Return the [x, y] coordinate for the center point of the cell that contains the specified text.  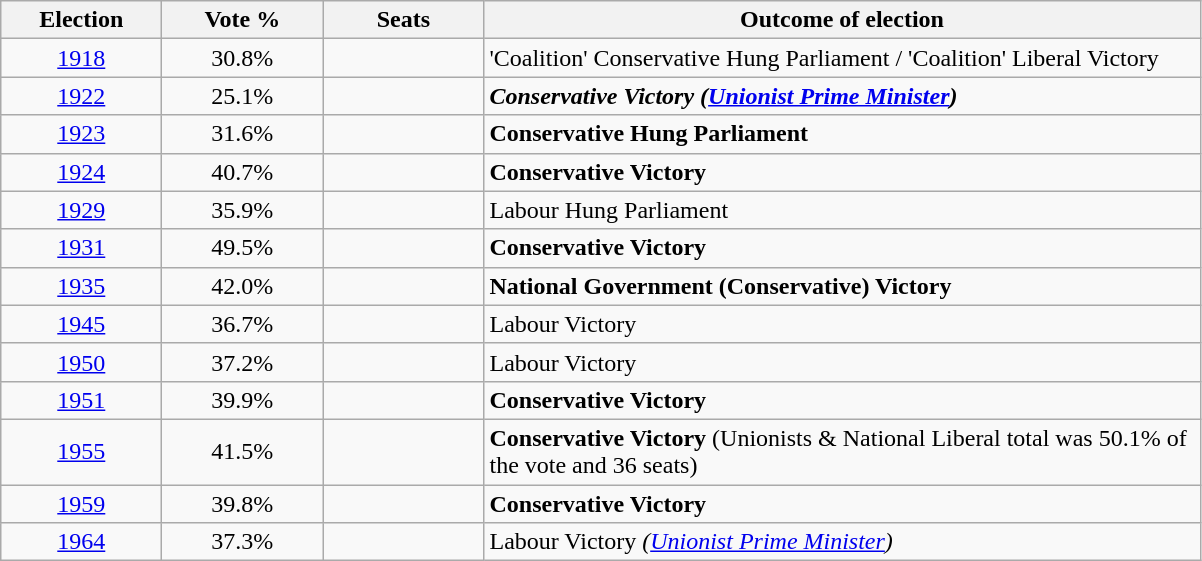
Vote % [242, 20]
1950 [82, 362]
1964 [82, 542]
Seats [404, 20]
35.9% [242, 210]
Labour Hung Parliament [842, 210]
1935 [82, 286]
39.8% [242, 503]
Election [82, 20]
37.3% [242, 542]
'Coalition' Conservative Hung Parliament / 'Coalition' Liberal Victory [842, 58]
1922 [82, 96]
Conservative Victory (Unionists & National Liberal total was 50.1% of the vote and 36 seats) [842, 452]
25.1% [242, 96]
National Government (Conservative) Victory [842, 286]
49.5% [242, 248]
42.0% [242, 286]
1951 [82, 400]
40.7% [242, 172]
Labour Victory (Unionist Prime Minister) [842, 542]
Conservative Victory (Unionist Prime Minister) [842, 96]
1959 [82, 503]
39.9% [242, 400]
1918 [82, 58]
1923 [82, 134]
31.6% [242, 134]
1924 [82, 172]
1931 [82, 248]
37.2% [242, 362]
1945 [82, 324]
36.7% [242, 324]
41.5% [242, 452]
1929 [82, 210]
1955 [82, 452]
Outcome of election [842, 20]
30.8% [242, 58]
Conservative Hung Parliament [842, 134]
